Extract the [X, Y] coordinate from the center of the cell holding the provided text.  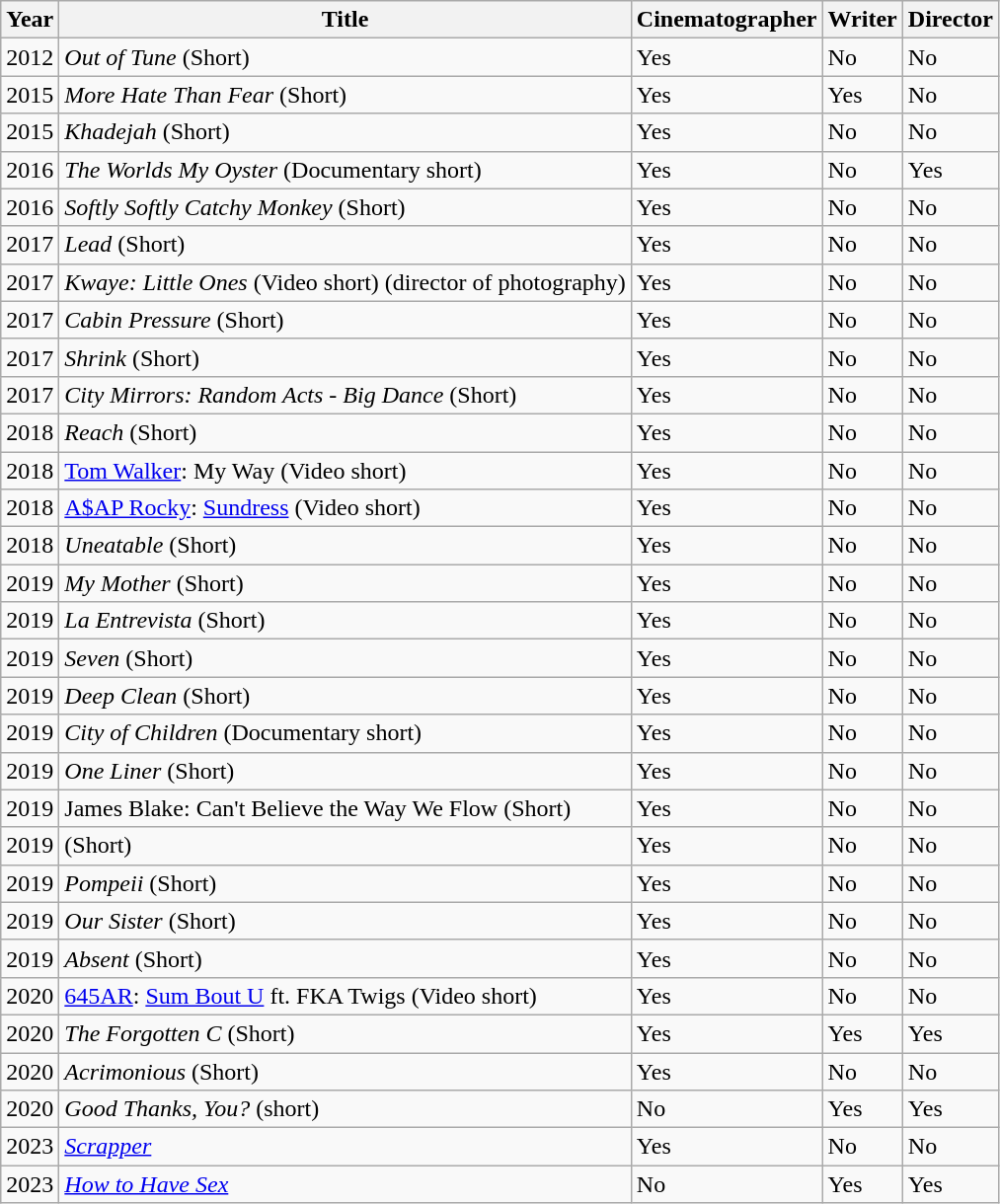
James Blake: Can't Believe the Way We Flow (Short) [346, 808]
Uneatable (Short) [346, 546]
Cinematographer [727, 20]
Khadejah (Short) [346, 132]
Scrapper [346, 1147]
Good Thanks, You? (short) [346, 1109]
City Mirrors: Random Acts - Big Dance (Short) [346, 395]
Lead (Short) [346, 245]
Deep Clean (Short) [346, 696]
Reach (Short) [346, 432]
Pompeii (Short) [346, 883]
More Hate Than Fear (Short) [346, 95]
Acrimonious (Short) [346, 1071]
A$AP Rocky: Sundress (Video short) [346, 508]
Kwaye: Little Ones (Video short) (director of photography) [346, 282]
Seven (Short) [346, 658]
Tom Walker: My Way (Video short) [346, 471]
La Entrevista (Short) [346, 621]
How to Have Sex [346, 1184]
2012 [30, 57]
Softly Softly Catchy Monkey (Short) [346, 207]
Cabin Pressure (Short) [346, 320]
My Mother (Short) [346, 583]
Absent (Short) [346, 958]
The Worlds My Oyster (Documentary short) [346, 170]
City of Children (Documentary short) [346, 733]
Shrink (Short) [346, 357]
Year [30, 20]
Out of Tune (Short) [346, 57]
(Short) [346, 846]
Our Sister (Short) [346, 921]
Title [346, 20]
The Forgotten C (Short) [346, 1033]
Director [950, 20]
One Liner (Short) [346, 771]
645AR: Sum Bout U ft. FKA Twigs (Video short) [346, 996]
Writer [863, 20]
